Output the (x, y) coordinate of the center of the cell containing the given text.  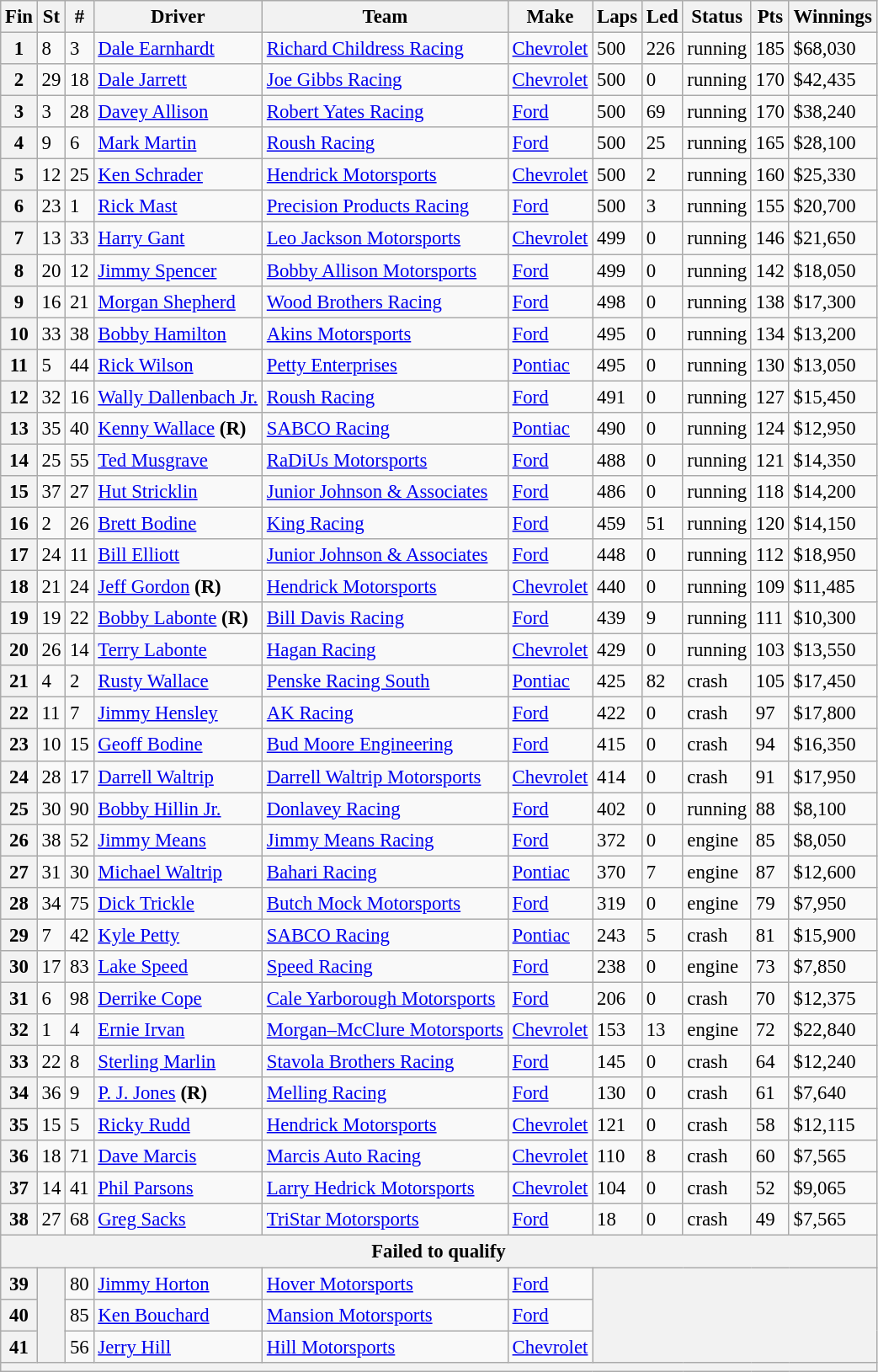
AK Racing (385, 713)
Ricky Rudd (178, 1125)
Bahari Racing (385, 872)
$13,550 (833, 650)
448 (618, 555)
91 (769, 777)
$9,065 (833, 1188)
St (51, 17)
Larry Hedrick Motorsports (385, 1188)
$17,950 (833, 777)
491 (618, 397)
Laps (618, 17)
98 (79, 998)
Status (717, 17)
Rick Mast (178, 206)
Sterling Marlin (178, 1062)
319 (618, 904)
$10,300 (833, 618)
Richard Childress Racing (385, 49)
80 (79, 1284)
155 (769, 206)
68 (79, 1220)
$11,485 (833, 587)
Leo Jackson Motorsports (385, 238)
Hill Motorsports (385, 1347)
73 (769, 967)
Butch Mock Motorsports (385, 904)
64 (769, 1062)
60 (769, 1156)
Robert Yates Racing (385, 112)
Dale Earnhardt (178, 49)
Ernie Irvan (178, 1030)
$22,840 (833, 1030)
206 (618, 998)
Kyle Petty (178, 935)
90 (79, 809)
$7,950 (833, 904)
Jimmy Spencer (178, 270)
70 (769, 998)
$28,100 (833, 143)
Failed to qualify (439, 1252)
402 (618, 809)
Make (550, 17)
Rusty Wallace (178, 681)
$15,900 (833, 935)
King Racing (385, 523)
Brett Bodine (178, 523)
422 (618, 713)
P. J. Jones (R) (178, 1093)
440 (618, 587)
39 (19, 1284)
Michael Waltrip (178, 872)
83 (79, 967)
Morgan Shepherd (178, 302)
Davey Allison (178, 112)
425 (618, 681)
87 (769, 872)
75 (79, 904)
Greg Sacks (178, 1220)
Precision Products Racing (385, 206)
$16,350 (833, 745)
Melling Racing (385, 1093)
$68,030 (833, 49)
$25,330 (833, 175)
111 (769, 618)
Jerry Hill (178, 1347)
$15,450 (833, 397)
51 (662, 523)
Wood Brothers Racing (385, 302)
Ken Bouchard (178, 1315)
142 (769, 270)
439 (618, 618)
Ken Schrader (178, 175)
124 (769, 429)
Derrike Cope (178, 998)
Hover Motorsports (385, 1284)
459 (618, 523)
Speed Racing (385, 967)
Winnings (833, 17)
Bobby Labonte (R) (178, 618)
Hagan Racing (385, 650)
72 (769, 1030)
120 (769, 523)
104 (618, 1188)
$12,375 (833, 998)
$14,150 (833, 523)
Jeff Gordon (R) (178, 587)
Team (385, 17)
82 (662, 681)
88 (769, 809)
Jimmy Horton (178, 1284)
414 (618, 777)
$17,800 (833, 713)
226 (662, 49)
RaDiUs Motorsports (385, 460)
Bobby Allison Motorsports (385, 270)
$17,450 (833, 681)
134 (769, 334)
Ted Musgrave (178, 460)
Jimmy Means (178, 840)
Dave Marcis (178, 1156)
58 (769, 1125)
109 (769, 587)
185 (769, 49)
Terry Labonte (178, 650)
Cale Yarborough Motorsports (385, 998)
Wally Dallenbach Jr. (178, 397)
Bill Elliott (178, 555)
238 (618, 967)
Mansion Motorsports (385, 1315)
94 (769, 745)
103 (769, 650)
$7,640 (833, 1093)
$14,350 (833, 460)
$42,435 (833, 80)
243 (618, 935)
Bobby Hamilton (178, 334)
Darrell Waltrip Motorsports (385, 777)
Jimmy Means Racing (385, 840)
Fin (19, 17)
$20,700 (833, 206)
145 (618, 1062)
$8,100 (833, 809)
146 (769, 238)
Akins Motorsports (385, 334)
Pts (769, 17)
490 (618, 429)
Stavola Brothers Racing (385, 1062)
Mark Martin (178, 143)
$18,050 (833, 270)
Dick Trickle (178, 904)
Driver (178, 17)
97 (769, 713)
$12,115 (833, 1125)
Phil Parsons (178, 1188)
$7,850 (833, 967)
Harry Gant (178, 238)
Bobby Hillin Jr. (178, 809)
Lake Speed (178, 967)
Hut Stricklin (178, 492)
153 (618, 1030)
138 (769, 302)
372 (618, 840)
61 (769, 1093)
# (79, 17)
Joe Gibbs Racing (385, 80)
127 (769, 397)
Penske Racing South (385, 681)
79 (769, 904)
Geoff Bodine (178, 745)
165 (769, 143)
Jimmy Hensley (178, 713)
$21,650 (833, 238)
$8,050 (833, 840)
$18,950 (833, 555)
118 (769, 492)
486 (618, 492)
Rick Wilson (178, 365)
81 (769, 935)
415 (618, 745)
42 (79, 935)
160 (769, 175)
Marcis Auto Racing (385, 1156)
Darrell Waltrip (178, 777)
$12,240 (833, 1062)
488 (618, 460)
71 (79, 1156)
$13,200 (833, 334)
Kenny Wallace (R) (178, 429)
$38,240 (833, 112)
56 (79, 1347)
110 (618, 1156)
$17,300 (833, 302)
Morgan–McClure Motorsports (385, 1030)
370 (618, 872)
44 (79, 365)
429 (618, 650)
TriStar Motorsports (385, 1220)
49 (769, 1220)
Bill Davis Racing (385, 618)
$12,600 (833, 872)
69 (662, 112)
Led (662, 17)
$12,950 (833, 429)
Dale Jarrett (178, 80)
55 (79, 460)
105 (769, 681)
112 (769, 555)
498 (618, 302)
Bud Moore Engineering (385, 745)
Donlavey Racing (385, 809)
$13,050 (833, 365)
$14,200 (833, 492)
Petty Enterprises (385, 365)
